Search for the cell housing the specified text and yield its [x, y] center coordinate. 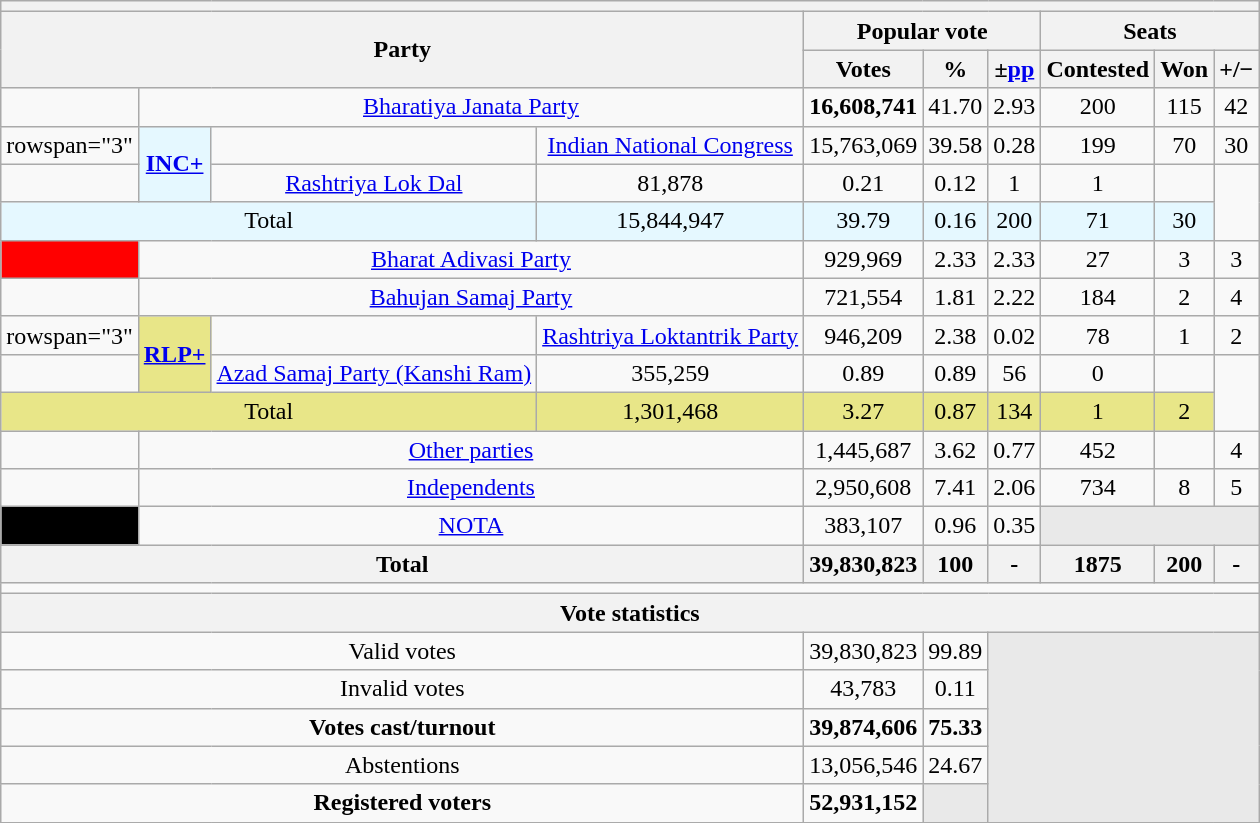
3.27 [864, 411]
39,874,606 [864, 727]
52,931,152 [864, 803]
15,763,069 [864, 145]
134 [1014, 411]
0 [1098, 373]
100 [956, 564]
78 [1098, 335]
16,608,741 [864, 107]
RLP+ [174, 354]
Abstentions [402, 765]
Bahujan Samaj Party [470, 297]
Party [402, 50]
2.22 [1014, 297]
42 [1236, 107]
Vote statistics [630, 613]
0.96 [956, 526]
115 [1184, 107]
Popular vote [922, 31]
1.81 [956, 297]
2,950,608 [864, 488]
Azad Samaj Party (Kanshi Ram) [374, 373]
1,445,687 [864, 449]
0.02 [1014, 335]
24.67 [956, 765]
Votes cast/turnout [402, 727]
1,301,468 [670, 411]
383,107 [864, 526]
39.58 [956, 145]
Votes [864, 69]
15,844,947 [670, 221]
Won [1184, 69]
41.70 [956, 107]
0.87 [956, 411]
0.21 [864, 183]
Indian National Congress [670, 145]
71 [1098, 221]
INC+ [174, 164]
0.28 [1014, 145]
Independents [470, 488]
721,554 [864, 297]
0.35 [1014, 526]
Rashtriya Lok Dal [374, 183]
13,056,546 [864, 765]
0.12 [956, 183]
43,783 [864, 689]
2.93 [1014, 107]
81,878 [670, 183]
946,209 [864, 335]
% [956, 69]
Rashtriya Loktantrik Party [670, 335]
27 [1098, 259]
Other parties [470, 449]
0.11 [956, 689]
355,259 [670, 373]
Valid votes [402, 651]
99.89 [956, 651]
0.16 [956, 221]
452 [1098, 449]
39.79 [864, 221]
Contested [1098, 69]
Registered voters [402, 803]
Bharat Adivasi Party [470, 259]
Invalid votes [402, 689]
3.62 [956, 449]
Bharatiya Janata Party [470, 107]
8 [1184, 488]
75.33 [956, 727]
0.77 [1014, 449]
734 [1098, 488]
184 [1098, 297]
70 [1184, 145]
Seats [1150, 31]
1875 [1098, 564]
199 [1098, 145]
56 [1014, 373]
7.41 [956, 488]
5 [1236, 488]
929,969 [864, 259]
+/− [1236, 69]
2.38 [956, 335]
NOTA [470, 526]
2.06 [1014, 488]
±pp [1014, 69]
